Determine the (X, Y) coordinate at the center of the cell enclosing the given text.  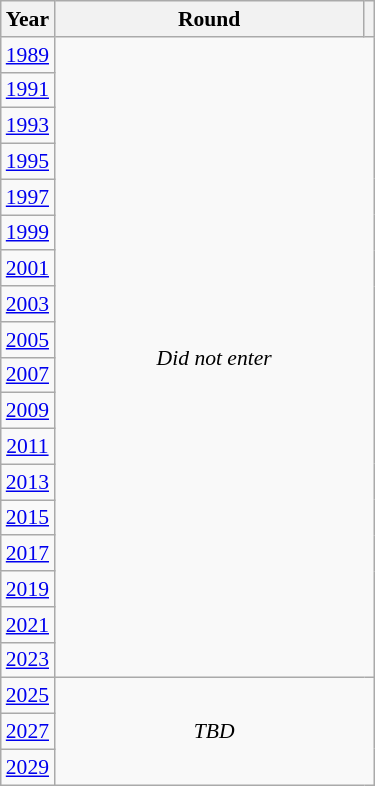
2003 (28, 304)
2013 (28, 482)
Round (209, 19)
1999 (28, 233)
2019 (28, 589)
2001 (28, 269)
2005 (28, 340)
1991 (28, 90)
2009 (28, 411)
2015 (28, 518)
Year (28, 19)
1993 (28, 126)
1997 (28, 197)
2017 (28, 554)
1989 (28, 55)
TBD (214, 732)
2023 (28, 660)
2021 (28, 625)
Did not enter (214, 358)
2007 (28, 375)
2011 (28, 447)
1995 (28, 162)
2025 (28, 696)
2029 (28, 767)
2027 (28, 732)
